Locate the cell with the specified text and output its [x, y] center coordinate. 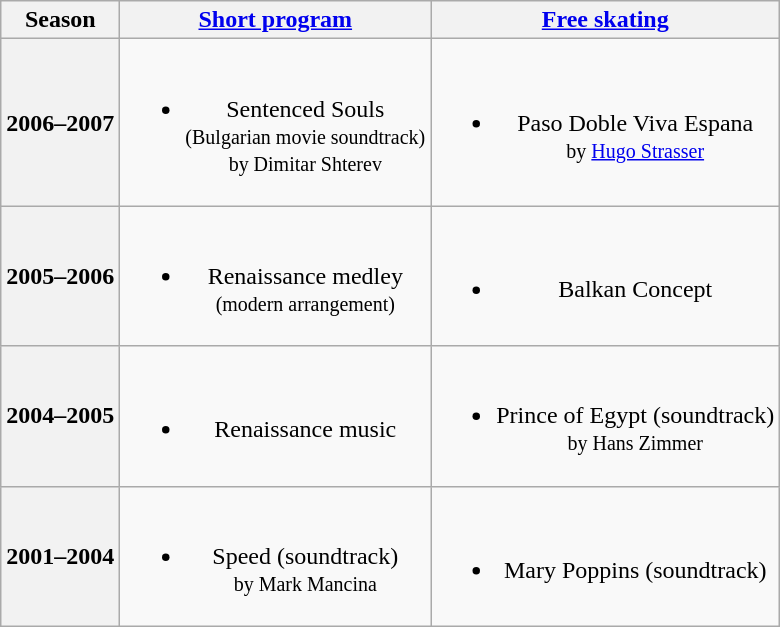
Renaissance music [276, 416]
Free skating [606, 20]
Renaissance medley (modern arrangement) [276, 276]
Speed (soundtrack) by Mark Mancina [276, 556]
2005–2006 [60, 276]
Mary Poppins (soundtrack) [606, 556]
2004–2005 [60, 416]
2001–2004 [60, 556]
Balkan Concept [606, 276]
Sentenced Souls (Bulgarian movie soundtrack) by Dimitar Shterev [276, 122]
Prince of Egypt (soundtrack) by Hans Zimmer [606, 416]
2006–2007 [60, 122]
Paso Doble Viva Espana by Hugo Strasser [606, 122]
Season [60, 20]
Short program [276, 20]
